Extract the (x, y) coordinate from the center of the cell holding the provided text.  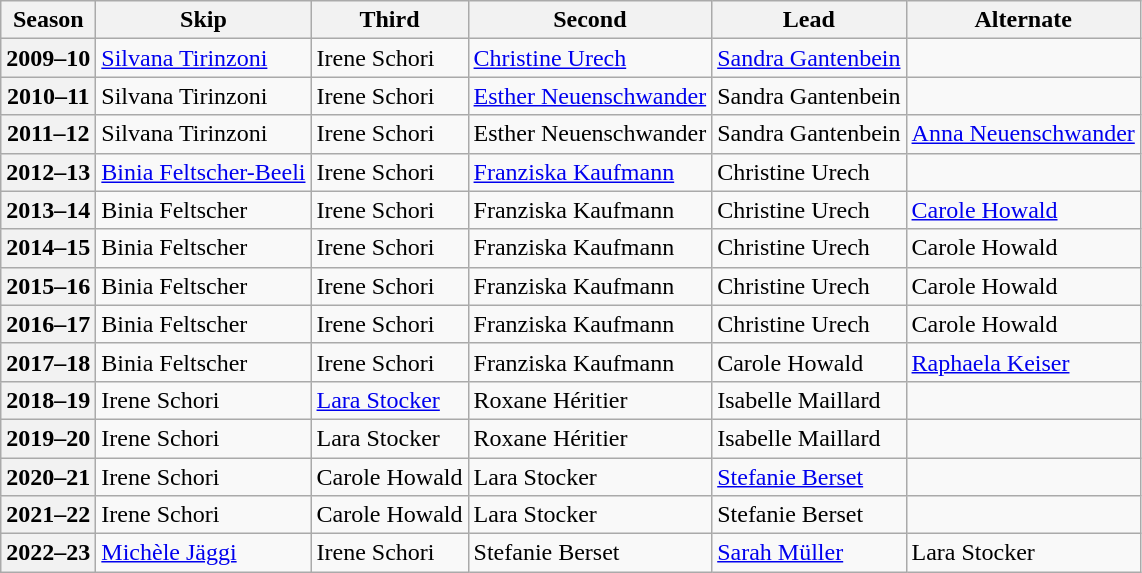
2018–19 (48, 400)
2022–23 (48, 553)
2016–17 (48, 324)
Raphaela Keiser (1023, 362)
Binia Feltscher-Beeli (204, 172)
2019–20 (48, 438)
Alternate (1023, 20)
Michèle Jäggi (204, 553)
Anna Neuenschwander (1023, 134)
2017–18 (48, 362)
Second (590, 20)
Season (48, 20)
Skip (204, 20)
2010–11 (48, 96)
2014–15 (48, 248)
2015–16 (48, 286)
2013–14 (48, 210)
2021–22 (48, 515)
2020–21 (48, 477)
Third (390, 20)
2012–13 (48, 172)
Sarah Müller (809, 553)
2009–10 (48, 58)
Lead (809, 20)
2011–12 (48, 134)
